Capture the cell that displays the provided text and extract its [X, Y] central coordinate. 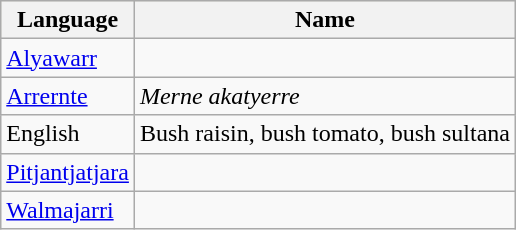
English [68, 134]
Pitjantjatjara [68, 172]
Bush raisin, bush tomato, bush sultana [324, 134]
Alyawarr [68, 58]
Arrernte [68, 96]
Merne akatyerre [324, 96]
Walmajarri [68, 210]
Language [68, 20]
Name [324, 20]
